Find where the given text appears and provide that cell's center as [x, y] coordinate. 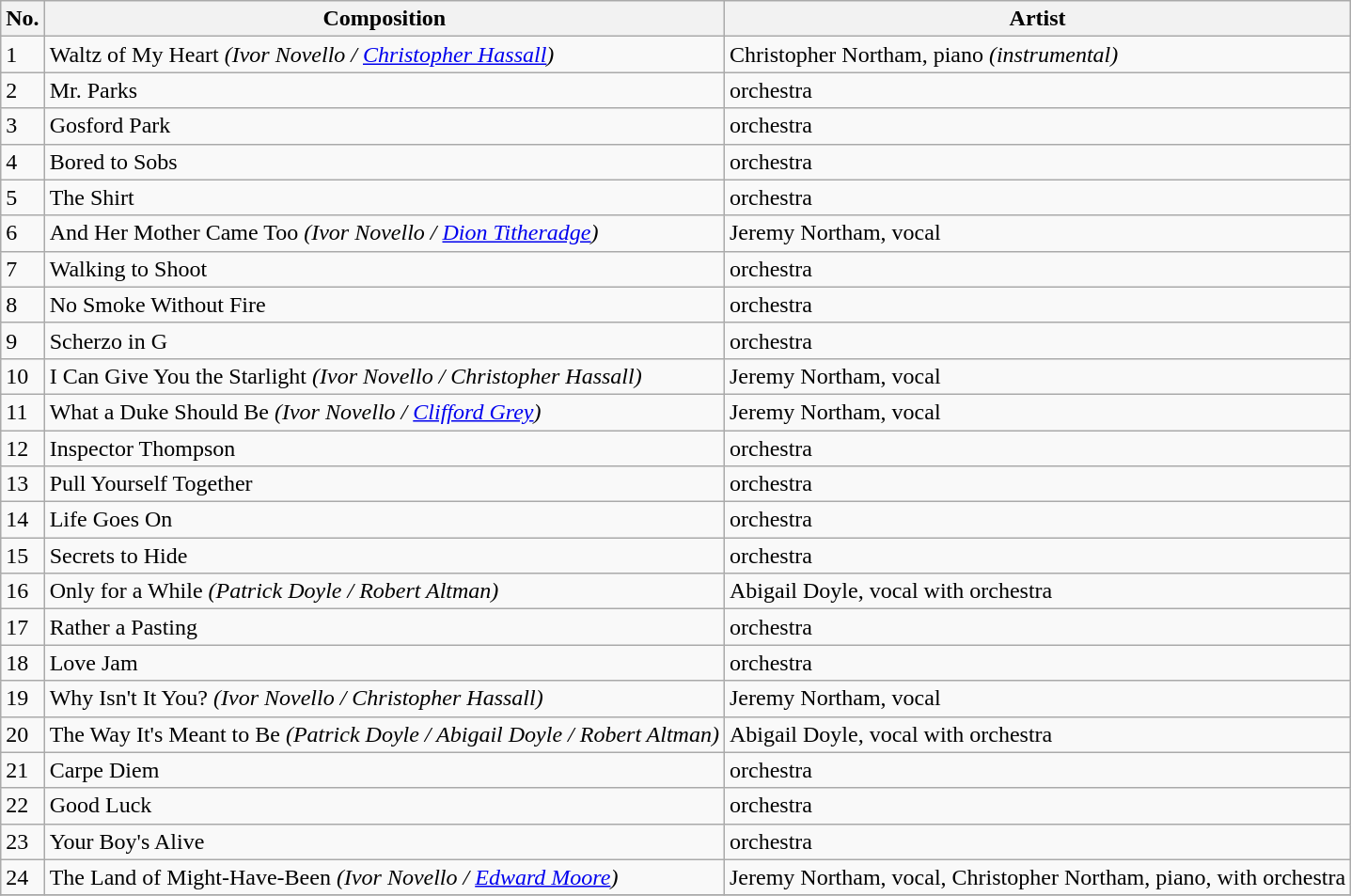
11 [23, 412]
17 [23, 627]
4 [23, 162]
No. [23, 19]
Pull Yourself Together [384, 484]
Only for a While (Patrick Doyle / Robert Altman) [384, 591]
Christopher Northam, piano (instrumental) [1037, 55]
What a Duke Should Be (Ivor Novello / Clifford Grey) [384, 412]
3 [23, 126]
Mr. Parks [384, 90]
Walking to Shoot [384, 269]
Secrets to Hide [384, 556]
23 [23, 841]
9 [23, 340]
Composition [384, 19]
The Land of Might-Have-Been (Ivor Novello / Edward Moore) [384, 877]
12 [23, 448]
The Shirt [384, 197]
7 [23, 269]
Artist [1037, 19]
Rather a Pasting [384, 627]
6 [23, 233]
5 [23, 197]
15 [23, 556]
16 [23, 591]
Jeremy Northam, vocal, Christopher Northam, piano, with orchestra [1037, 877]
13 [23, 484]
And Her Mother Came Too (Ivor Novello / Dion Titheradge) [384, 233]
Scherzo in G [384, 340]
2 [23, 90]
Good Luck [384, 806]
Life Goes On [384, 520]
Your Boy's Alive [384, 841]
I Can Give You the Starlight (Ivor Novello / Christopher Hassall) [384, 376]
24 [23, 877]
21 [23, 770]
Why Isn't It You? (Ivor Novello / Christopher Hassall) [384, 699]
1 [23, 55]
Carpe Diem [384, 770]
18 [23, 663]
22 [23, 806]
Inspector Thompson [384, 448]
Love Jam [384, 663]
Waltz of My Heart (Ivor Novello / Christopher Hassall) [384, 55]
14 [23, 520]
Gosford Park [384, 126]
No Smoke Without Fire [384, 305]
Bored to Sobs [384, 162]
20 [23, 734]
The Way It's Meant to Be (Patrick Doyle / Abigail Doyle / Robert Altman) [384, 734]
8 [23, 305]
10 [23, 376]
19 [23, 699]
